Provide the [X, Y] coordinate of the cell's center where the given text is located.  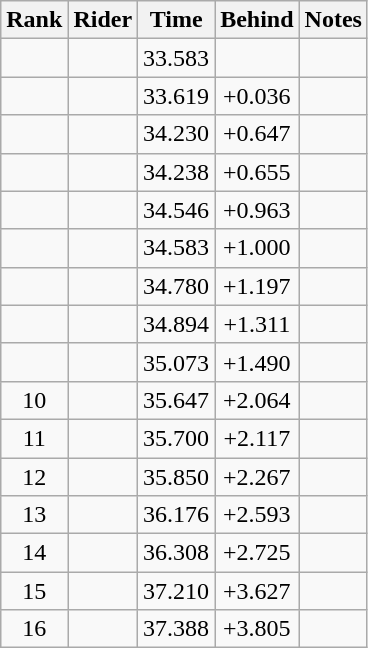
+2.117 [257, 438]
+3.805 [257, 629]
+1.490 [257, 362]
34.894 [176, 324]
36.308 [176, 553]
37.388 [176, 629]
34.583 [176, 248]
Rank [34, 20]
36.176 [176, 515]
35.073 [176, 362]
+0.963 [257, 210]
33.619 [176, 96]
13 [34, 515]
15 [34, 591]
12 [34, 477]
+1.000 [257, 248]
37.210 [176, 591]
16 [34, 629]
34.546 [176, 210]
14 [34, 553]
35.850 [176, 477]
34.238 [176, 172]
+2.064 [257, 400]
+2.267 [257, 477]
+1.197 [257, 286]
11 [34, 438]
34.780 [176, 286]
33.583 [176, 58]
+0.647 [257, 134]
+3.627 [257, 591]
10 [34, 400]
+2.593 [257, 515]
Behind [257, 20]
34.230 [176, 134]
Notes [333, 20]
35.647 [176, 400]
35.700 [176, 438]
+1.311 [257, 324]
+0.036 [257, 96]
Time [176, 20]
Rider [103, 20]
+2.725 [257, 553]
+0.655 [257, 172]
